Scan for the cell matching the given text and deliver its [x, y] coordinate at center. 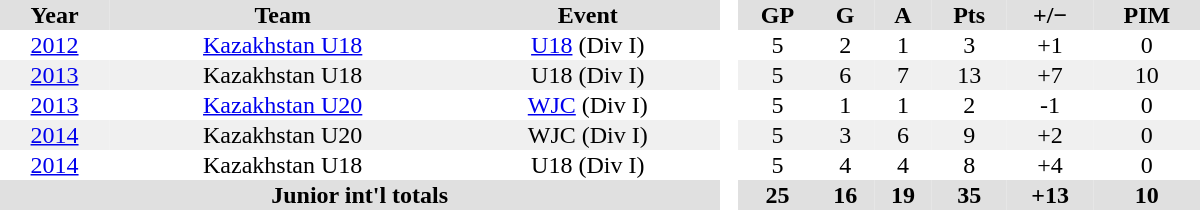
PIM [1147, 15]
Pts [970, 15]
2012 [54, 45]
16 [845, 195]
-1 [1050, 105]
Junior int'l totals [360, 195]
+2 [1050, 135]
19 [903, 195]
+7 [1050, 75]
13 [970, 75]
+4 [1050, 165]
G [845, 15]
+/− [1050, 15]
GP [778, 15]
25 [778, 195]
Year [54, 15]
+13 [1050, 195]
35 [970, 195]
Event [588, 15]
7 [903, 75]
A [903, 15]
Team [282, 15]
8 [970, 165]
9 [970, 135]
+1 [1050, 45]
